Provide the (x, y) coordinate of the cell's center where the given text is located.  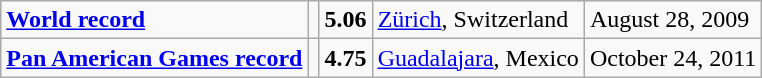
Pan American Games record (154, 58)
Zürich, Switzerland (478, 20)
October 24, 2011 (672, 58)
World record (154, 20)
5.06 (346, 20)
August 28, 2009 (672, 20)
4.75 (346, 58)
Guadalajara, Mexico (478, 58)
